Determine the (x, y) coordinate at the center of the cell enclosing the given text.  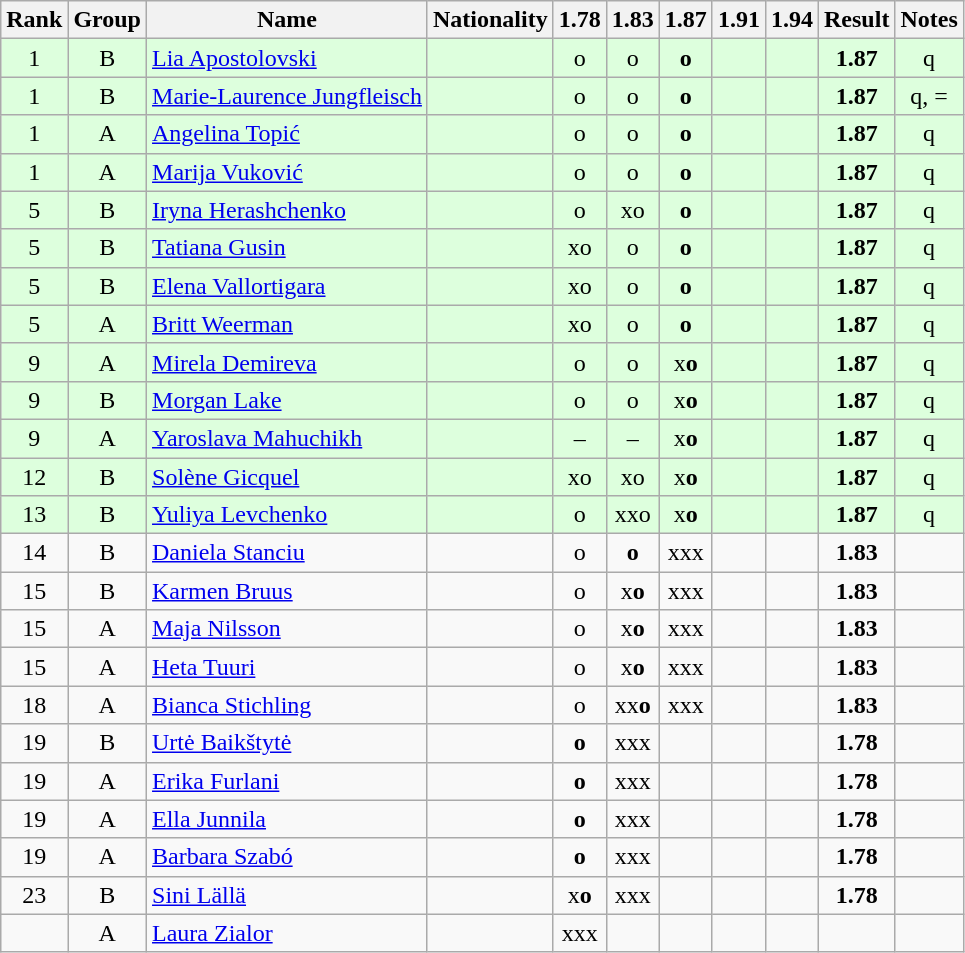
Tatiana Gusin (288, 248)
1.94 (792, 20)
Yaroslava Mahuchikh (288, 438)
Marija Vuković (288, 172)
14 (34, 553)
Britt Weerman (288, 324)
Mirela Demireva (288, 362)
Nationality (490, 20)
Iryna Herashchenko (288, 210)
13 (34, 515)
Rank (34, 20)
Elena Vallortigara (288, 286)
1.91 (738, 20)
Bianca Stichling (288, 705)
Laura Zialor (288, 933)
Urtė Baikštytė (288, 743)
18 (34, 705)
Maja Nilsson (288, 629)
Marie-Laurence Jungfleisch (288, 96)
Angelina Topić (288, 134)
23 (34, 895)
q, = (929, 96)
Karmen Bruus (288, 591)
Heta Tuuri (288, 667)
Barbara Szabó (288, 857)
12 (34, 477)
Yuliya Levchenko (288, 515)
Solène Gicquel (288, 477)
Sini Lällä (288, 895)
Notes (929, 20)
Name (288, 20)
Lia Apostolovski (288, 58)
Group (108, 20)
Result (857, 20)
Ella Junnila (288, 819)
Erika Furlani (288, 781)
Daniela Stanciu (288, 553)
Morgan Lake (288, 400)
